Identify which cell holds the provided text, then report its [X, Y] central coordinate. 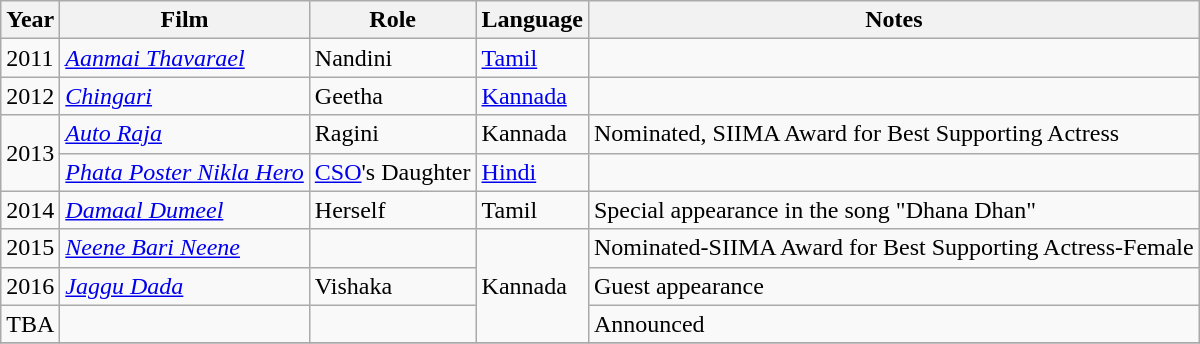
Nandini [392, 58]
Geetha [392, 96]
TBA [30, 324]
Year [30, 20]
Chingari [184, 96]
CSO's Daughter [392, 172]
Role [392, 20]
Aanmai Thavarael [184, 58]
Announced [894, 324]
2014 [30, 210]
2016 [30, 286]
Language [532, 20]
2013 [30, 153]
Special appearance in the song "Dhana Dhan" [894, 210]
2015 [30, 248]
Hindi [532, 172]
Herself [392, 210]
Vishaka [392, 286]
Ragini [392, 134]
Nominated, SIIMA Award for Best Supporting Actress [894, 134]
Guest appearance [894, 286]
Damaal Dumeel [184, 210]
Film [184, 20]
Phata Poster Nikla Hero [184, 172]
Jaggu Dada [184, 286]
Auto Raja [184, 134]
Nominated-SIIMA Award for Best Supporting Actress-Female [894, 248]
2012 [30, 96]
Notes [894, 20]
2011 [30, 58]
Neene Bari Neene [184, 248]
